For the text-containing cell, return its midpoint in (x, y) coordinate format. 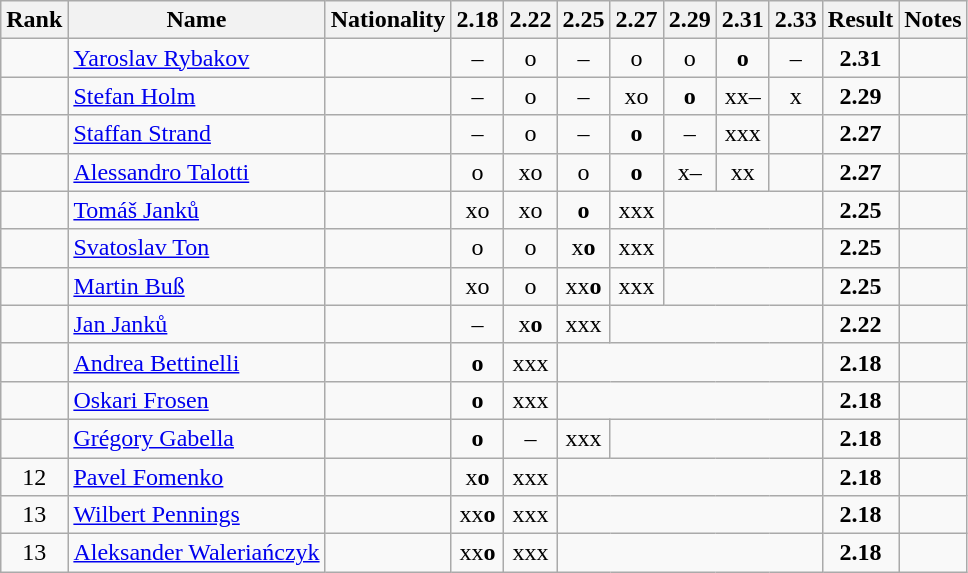
x (796, 96)
x– (690, 172)
Stefan Holm (196, 96)
Alessandro Talotti (196, 172)
Rank (34, 20)
Nationality (388, 20)
Aleksander Waleriańczyk (196, 553)
Staffan Strand (196, 134)
Notes (933, 20)
Jan Janků (196, 324)
Grégory Gabella (196, 438)
Wilbert Pennings (196, 515)
xx– (742, 96)
Andrea Bettinelli (196, 362)
Oskari Frosen (196, 400)
Martin Buß (196, 286)
Svatoslav Ton (196, 248)
Pavel Fomenko (196, 477)
Tomáš Janků (196, 210)
Result (860, 20)
Yaroslav Rybakov (196, 58)
Name (196, 20)
2.33 (796, 20)
12 (34, 477)
xx (742, 172)
